Pinpoint the cell where the given text exists, returning its [X, Y] midpoint coordinate. 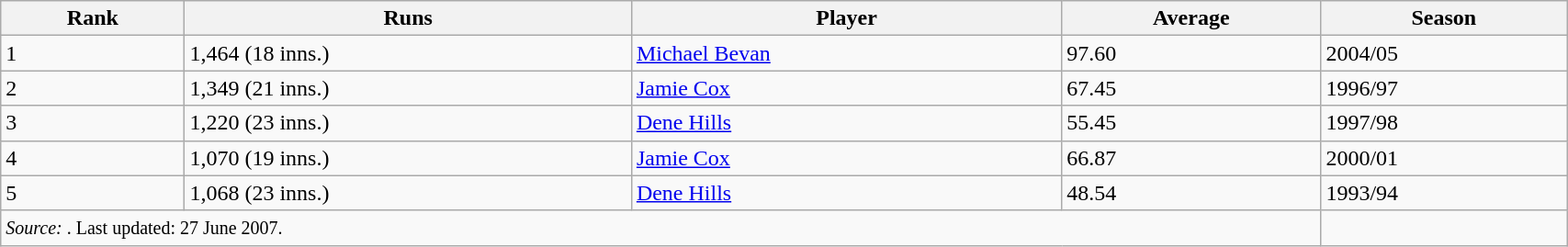
2000/01 [1444, 158]
Rank [93, 18]
1997/98 [1444, 123]
1,068 (23 inns.) [408, 193]
48.54 [1191, 193]
1,349 (21 inns.) [408, 88]
Source: . Last updated: 27 June 2007. [661, 228]
Player [846, 18]
97.60 [1191, 53]
1996/97 [1444, 88]
1 [93, 53]
2004/05 [1444, 53]
1993/94 [1444, 193]
Runs [408, 18]
67.45 [1191, 88]
4 [93, 158]
Average [1191, 18]
2 [93, 88]
66.87 [1191, 158]
1,464 (18 inns.) [408, 53]
Michael Bevan [846, 53]
Season [1444, 18]
3 [93, 123]
55.45 [1191, 123]
1,070 (19 inns.) [408, 158]
5 [93, 193]
1,220 (23 inns.) [408, 123]
